Locate the cell with the specified text and output its [X, Y] center coordinate. 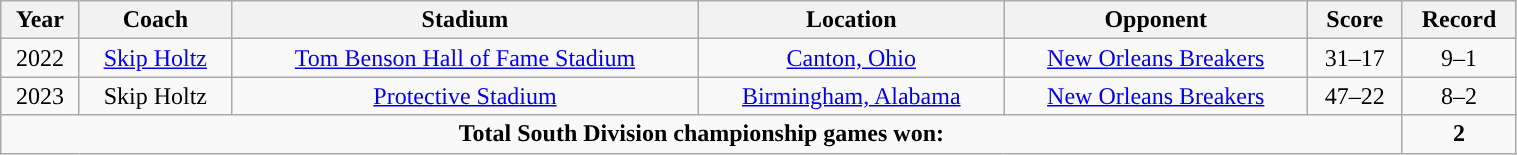
Score [1355, 20]
9–1 [1459, 58]
8–2 [1459, 96]
Record [1459, 20]
Protective Stadium [464, 96]
Opponent [1156, 20]
Canton, Ohio [852, 58]
Stadium [464, 20]
2022 [40, 58]
Tom Benson Hall of Fame Stadium [464, 58]
2023 [40, 96]
31–17 [1355, 58]
Birmingham, Alabama [852, 96]
2 [1459, 134]
Location [852, 20]
Coach [155, 20]
47–22 [1355, 96]
Year [40, 20]
Total South Division championship games won: [702, 134]
